Return (X, Y) of the center of cell containing provided text 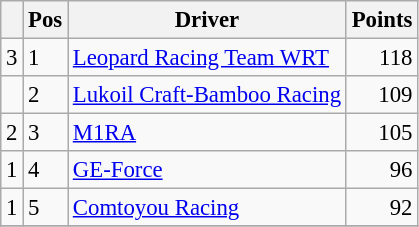
5 (46, 208)
109 (382, 95)
Comtoyou Racing (208, 208)
Points (382, 20)
M1RA (208, 133)
Pos (46, 20)
4 (46, 170)
Leopard Racing Team WRT (208, 58)
105 (382, 133)
Driver (208, 20)
118 (382, 58)
Lukoil Craft-Bamboo Racing (208, 95)
96 (382, 170)
GE-Force (208, 170)
92 (382, 208)
